Provide the [x, y] coordinate of the cell's center where the given text is located.  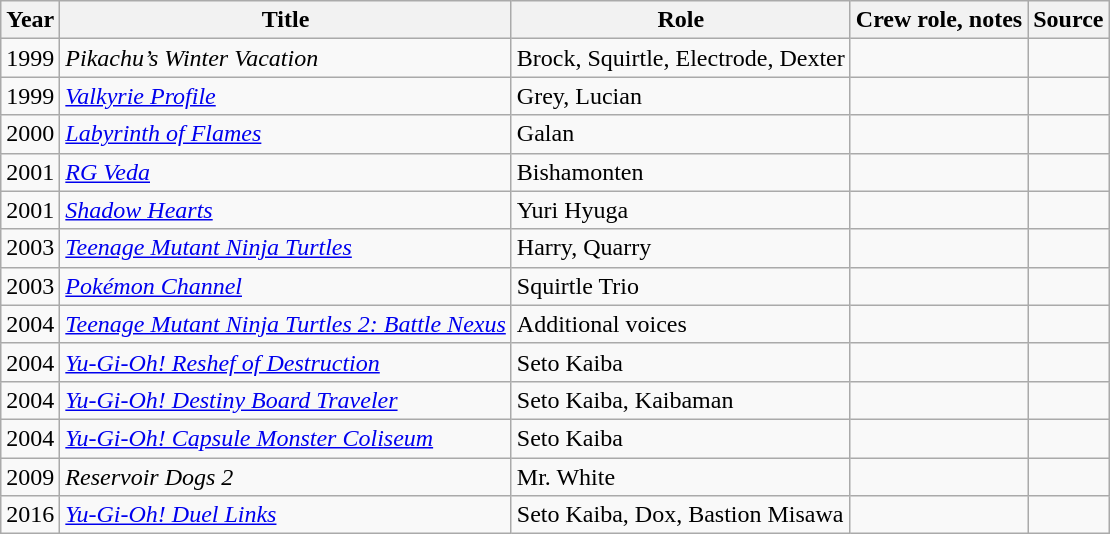
Mr. White [680, 477]
Grey, Lucian [680, 96]
Seto Kaiba, Dox, Bastion Misawa [680, 515]
Bishamonten [680, 172]
Source [1068, 20]
Yuri Hyuga [680, 210]
Labyrinth of Flames [286, 134]
Teenage Mutant Ninja Turtles 2: Battle Nexus [286, 324]
Reservoir Dogs 2 [286, 477]
Valkyrie Profile [286, 96]
RG Veda [286, 172]
Pikachu’s Winter Vacation [286, 58]
2009 [30, 477]
Title [286, 20]
Galan [680, 134]
Additional voices [680, 324]
Brock, Squirtle, Electrode, Dexter [680, 58]
Yu-Gi-Oh! Duel Links [286, 515]
Seto Kaiba, Kaibaman [680, 400]
Role [680, 20]
2000 [30, 134]
Yu-Gi-Oh! Reshef of Destruction [286, 362]
2016 [30, 515]
Year [30, 20]
Teenage Mutant Ninja Turtles [286, 248]
Pokémon Channel [286, 286]
Harry, Quarry [680, 248]
Squirtle Trio [680, 286]
Crew role, notes [938, 20]
Yu-Gi-Oh! Capsule Monster Coliseum [286, 438]
Yu-Gi-Oh! Destiny Board Traveler [286, 400]
Shadow Hearts [286, 210]
